Search for the cell housing the specified text and yield its (X, Y) center coordinate. 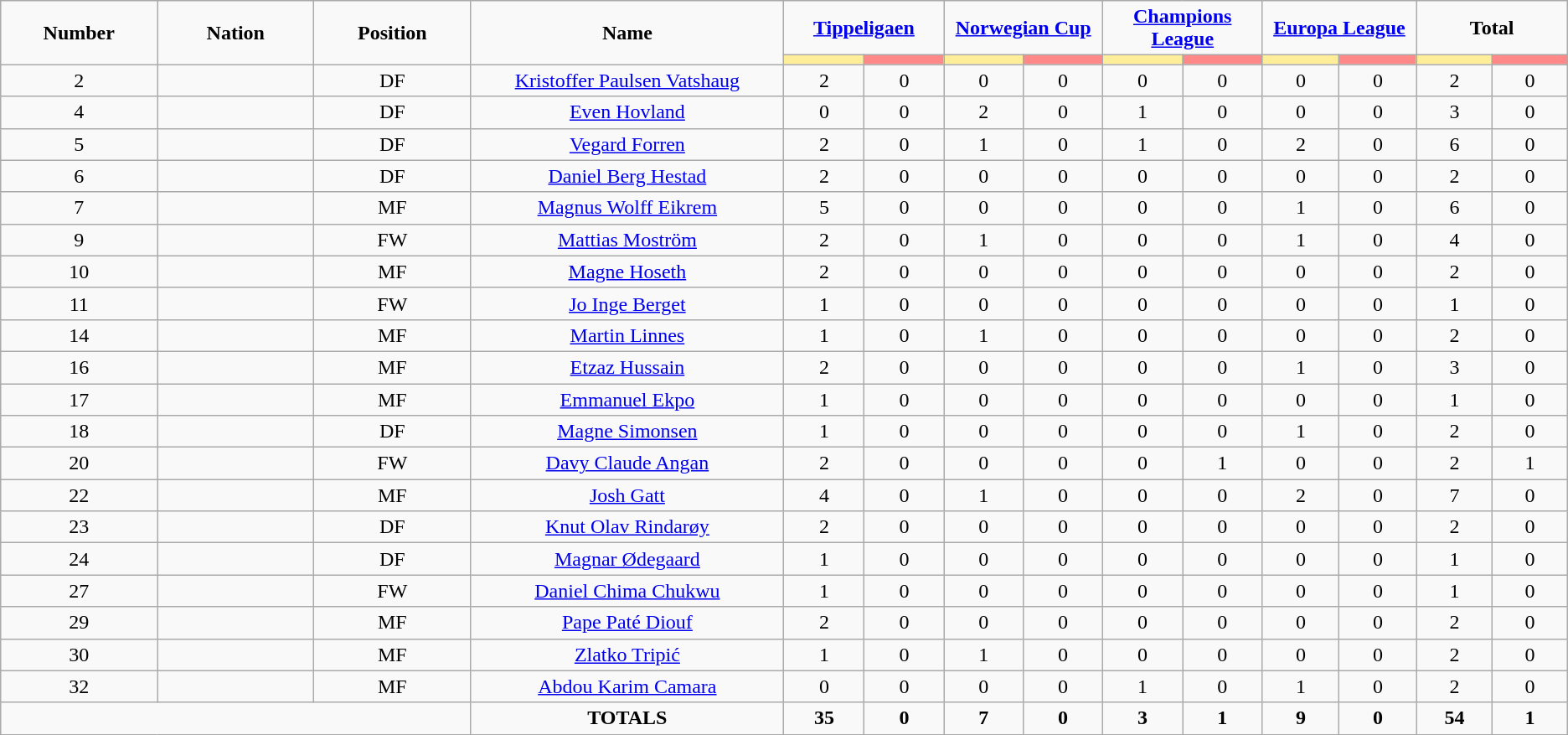
54 (1454, 718)
Champions League (1182, 28)
Jo Inge Berget (627, 303)
Daniel Chima Chukwu (627, 591)
Position (392, 33)
14 (79, 335)
35 (824, 718)
18 (79, 432)
Norwegian Cup (1024, 28)
32 (79, 686)
17 (79, 400)
Abdou Karim Camara (627, 686)
Magne Hoseth (627, 272)
29 (79, 623)
10 (79, 272)
Name (627, 33)
Tippeligaen (864, 28)
Daniel Berg Hestad (627, 176)
Pape Paté Diouf (627, 623)
23 (79, 527)
16 (79, 367)
27 (79, 591)
Etzaz Hussain (627, 367)
Knut Olav Rindarøy (627, 527)
20 (79, 463)
Emmanuel Ekpo (627, 400)
Nation (236, 33)
Martin Linnes (627, 335)
Europa League (1339, 28)
Zlatko Tripić (627, 655)
Josh Gatt (627, 495)
Even Hovland (627, 112)
Kristoffer Paulsen Vatshaug (627, 80)
22 (79, 495)
Davy Claude Angan (627, 463)
Magnus Wolff Eikrem (627, 208)
Vegard Forren (627, 144)
Magne Simonsen (627, 432)
TOTALS (627, 718)
Magnar Ødegaard (627, 559)
24 (79, 559)
Mattias Moström (627, 240)
Total (1492, 28)
Number (79, 33)
30 (79, 655)
11 (79, 303)
